Provide the [x, y] coordinate of the cell's center where the given text is located.  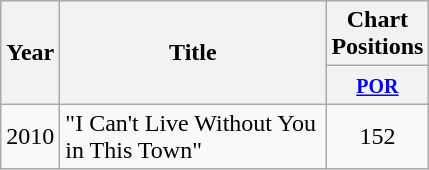
Year [30, 52]
Chart Positions [378, 34]
POR [378, 85]
152 [378, 136]
2010 [30, 136]
Title [193, 52]
"I Can't Live Without You in This Town" [193, 136]
